Pinpoint the cell where the given text exists, returning its (X, Y) midpoint coordinate. 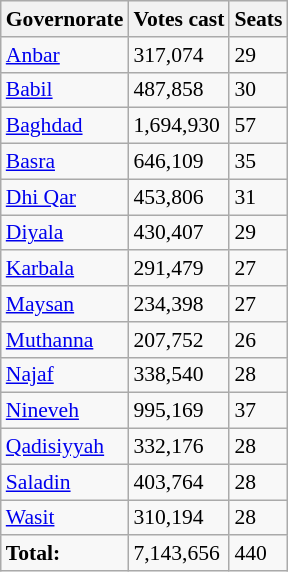
403,764 (178, 482)
Diyala (65, 233)
234,398 (178, 304)
Wasit (65, 518)
30 (258, 90)
332,176 (178, 447)
31 (258, 197)
Total: (65, 554)
37 (258, 411)
430,407 (178, 233)
Votes cast (178, 19)
57 (258, 126)
Anbar (65, 55)
Nineveh (65, 411)
1,694,930 (178, 126)
Baghdad (65, 126)
Najaf (65, 375)
7,143,656 (178, 554)
317,074 (178, 55)
207,752 (178, 340)
646,109 (178, 162)
Karbala (65, 269)
Seats (258, 19)
Dhi Qar (65, 197)
291,479 (178, 269)
310,194 (178, 518)
Babil (65, 90)
Basra (65, 162)
Muthanna (65, 340)
35 (258, 162)
338,540 (178, 375)
995,169 (178, 411)
Governorate (65, 19)
440 (258, 554)
Qadisiyyah (65, 447)
Maysan (65, 304)
487,858 (178, 90)
453,806 (178, 197)
26 (258, 340)
Saladin (65, 482)
